Determine the (X, Y) coordinate at the center of the cell enclosing the given text.  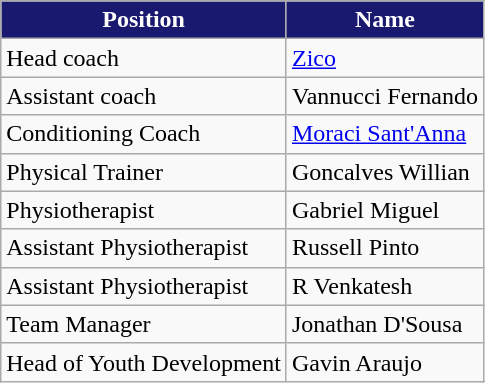
Physiotherapist (144, 210)
Goncalves Willian (384, 172)
Gabriel Miguel (384, 210)
Zico (384, 58)
Team Manager (144, 324)
Name (384, 20)
Moraci Sant'Anna (384, 134)
Head of Youth Development (144, 362)
Russell Pinto (384, 248)
R Venkatesh (384, 286)
Vannucci Fernando (384, 96)
Jonathan D'Sousa (384, 324)
Gavin Araujo (384, 362)
Position (144, 20)
Conditioning Coach (144, 134)
Head coach (144, 58)
Physical Trainer (144, 172)
Assistant coach (144, 96)
